Find where the given text appears and provide that cell's center as (X, Y) coordinate. 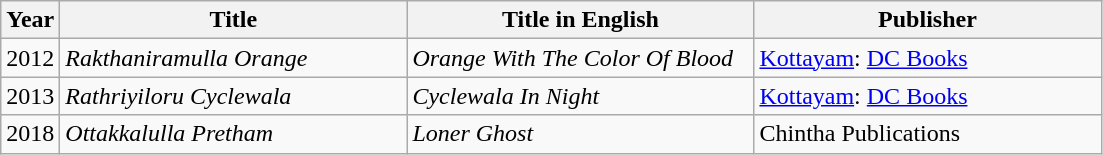
Cyclewala In Night (580, 96)
Year (30, 20)
Loner Ghost (580, 134)
Publisher (928, 20)
2012 (30, 58)
2013 (30, 96)
Title in English (580, 20)
Rakthaniramulla Orange (234, 58)
2018 (30, 134)
Orange With The Color Of Blood (580, 58)
Chintha Publications (928, 134)
Rathriyiloru Cyclewala (234, 96)
Ottakkalulla Pretham (234, 134)
Title (234, 20)
